For the text-containing cell, return its midpoint in [X, Y] coordinate format. 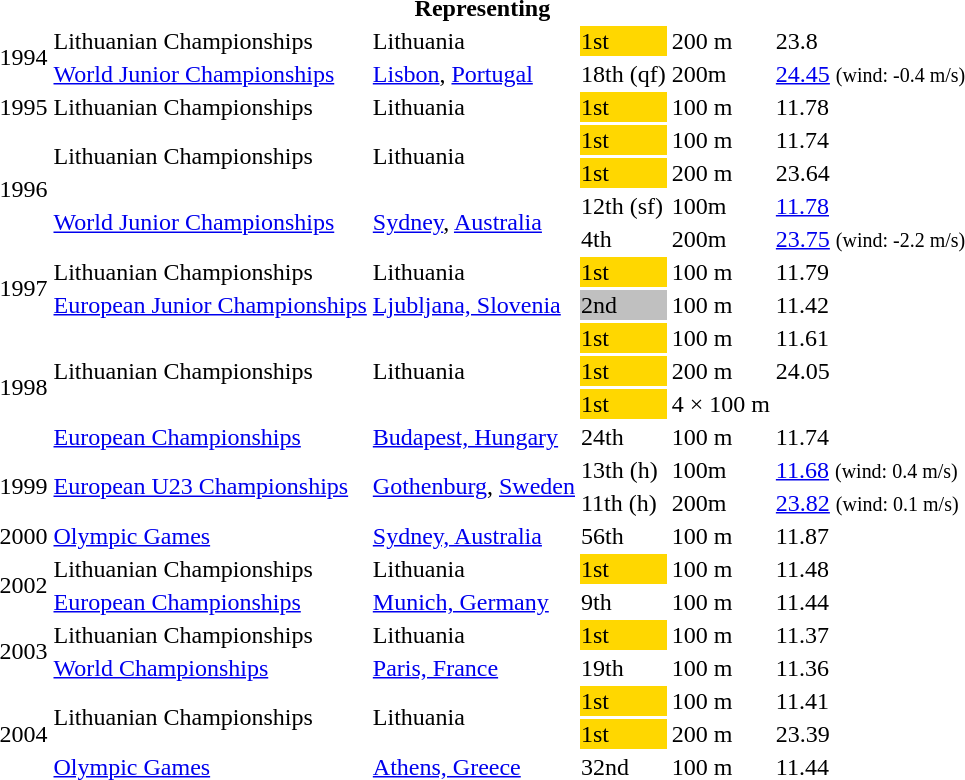
Budapest, Hungary [474, 437]
24th [624, 437]
European Junior Championships [210, 305]
Paris, France [474, 668]
12th (sf) [624, 206]
Gothenburg, Sweden [474, 486]
11th (h) [624, 503]
13th (h) [624, 470]
Ljubljana, Slovenia [474, 305]
European U23 Championships [210, 486]
19th [624, 668]
4th [624, 239]
World Championships [210, 668]
2nd [624, 305]
4 × 100 m [720, 404]
56th [624, 536]
Olympic Games [210, 536]
Lisbon, Portugal [474, 74]
18th (qf) [624, 74]
9th [624, 602]
Munich, Germany [474, 602]
